Provide the (x, y) coordinate of the cell's center where the given text is located.  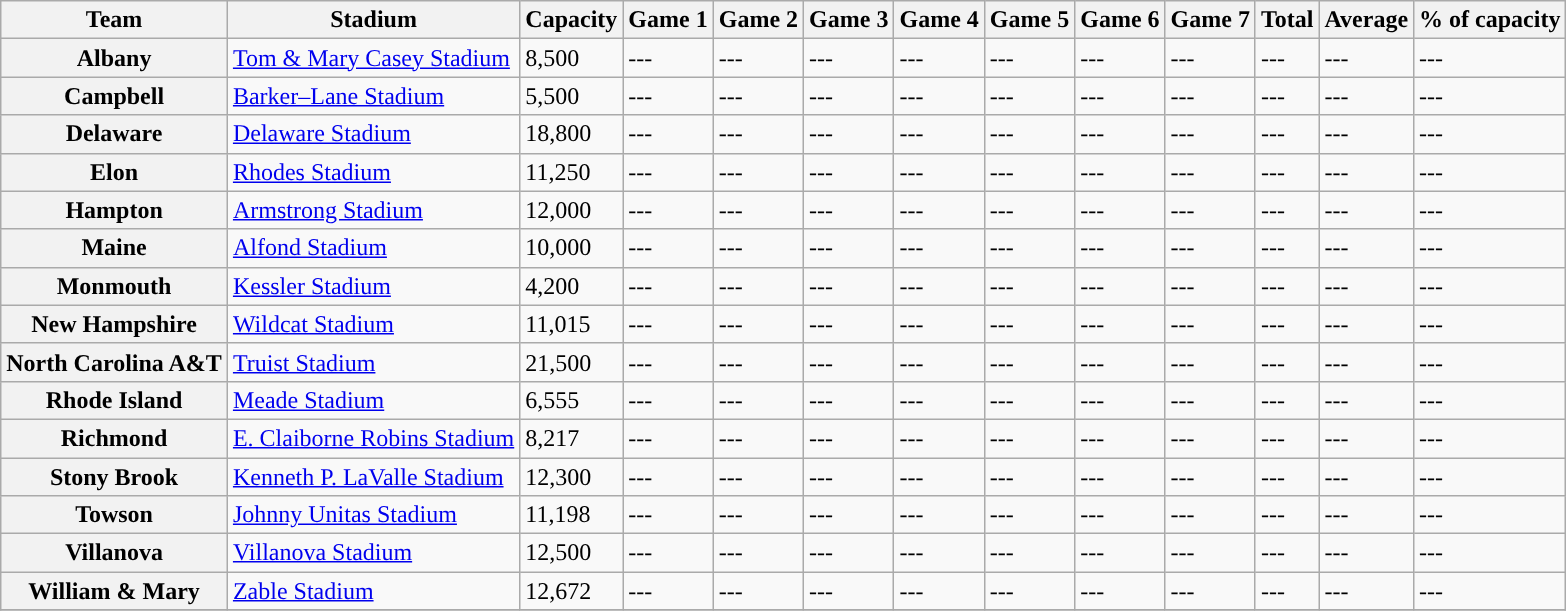
Towson (114, 515)
% of capacity (1490, 20)
Average (1366, 20)
Total (1287, 20)
Game 5 (1029, 20)
Delaware (114, 134)
Stadium (373, 20)
New Hampshire (114, 324)
Villanova Stadium (373, 553)
Kenneth P. LaValle Stadium (373, 477)
5,500 (572, 96)
12,672 (572, 591)
Truist Stadium (373, 362)
12,300 (572, 477)
8,217 (572, 438)
Game 4 (939, 20)
12,500 (572, 553)
Game 1 (668, 20)
Maine (114, 248)
Capacity (572, 20)
Albany (114, 58)
Game 7 (1210, 20)
18,800 (572, 134)
E. Claiborne Robins Stadium (373, 438)
Monmouth (114, 286)
Game 2 (758, 20)
Kessler Stadium (373, 286)
Tom & Mary Casey Stadium (373, 58)
Game 6 (1120, 20)
Elon (114, 172)
21,500 (572, 362)
Rhodes Stadium (373, 172)
11,250 (572, 172)
11,198 (572, 515)
6,555 (572, 400)
Johnny Unitas Stadium (373, 515)
Hampton (114, 210)
12,000 (572, 210)
11,015 (572, 324)
Team (114, 20)
Delaware Stadium (373, 134)
Stony Brook (114, 477)
10,000 (572, 248)
Game 3 (849, 20)
Meade Stadium (373, 400)
Richmond (114, 438)
North Carolina A&T (114, 362)
Zable Stadium (373, 591)
Villanova (114, 553)
Wildcat Stadium (373, 324)
4,200 (572, 286)
William & Mary (114, 591)
Campbell (114, 96)
Armstrong Stadium (373, 210)
Alfond Stadium (373, 248)
Rhode Island (114, 400)
Barker–Lane Stadium (373, 96)
8,500 (572, 58)
